Detect which cell encompasses the target text, then output its (x, y) center coordinate. 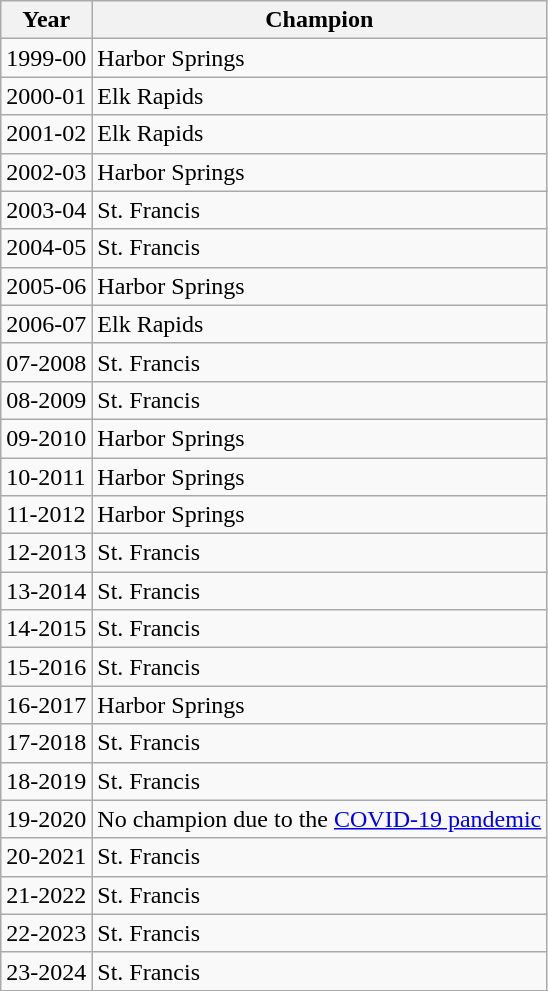
09-2010 (46, 438)
20-2021 (46, 857)
2005-06 (46, 286)
No champion due to the COVID-19 pandemic (320, 819)
2001-02 (46, 134)
11-2012 (46, 515)
22-2023 (46, 933)
18-2019 (46, 781)
1999-00 (46, 58)
19-2020 (46, 819)
10-2011 (46, 477)
2003-04 (46, 210)
Year (46, 20)
15-2016 (46, 667)
13-2014 (46, 591)
23-2024 (46, 971)
21-2022 (46, 895)
12-2013 (46, 553)
2006-07 (46, 324)
16-2017 (46, 705)
2002-03 (46, 172)
17-2018 (46, 743)
08-2009 (46, 400)
07-2008 (46, 362)
Champion (320, 20)
2000-01 (46, 96)
2004-05 (46, 248)
14-2015 (46, 629)
